Extract the (X, Y) coordinate from the center of the cell holding the provided text.  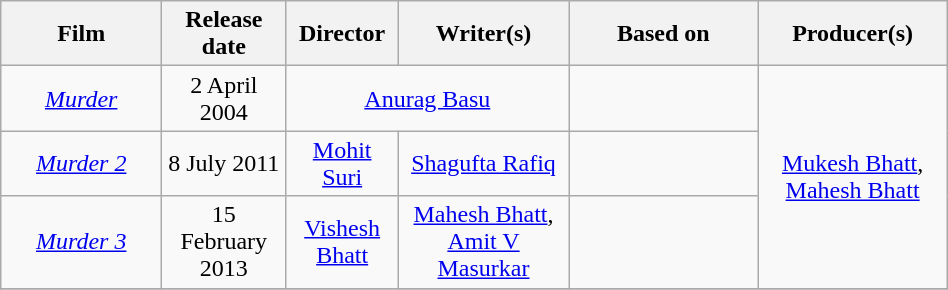
2 April 2004 (224, 98)
Based on (664, 34)
Mohit Suri (342, 164)
Film (82, 34)
15 February 2013 (224, 242)
8 July 2011 (224, 164)
Murder 3 (82, 242)
Murder (82, 98)
Director (342, 34)
Mukesh Bhatt, Mahesh Bhatt (852, 177)
Release date (224, 34)
Murder 2 (82, 164)
Anurag Basu (428, 98)
Vishesh Bhatt (342, 242)
Producer(s) (852, 34)
Shagufta Rafiq (483, 164)
Writer(s) (483, 34)
Mahesh Bhatt, Amit V Masurkar (483, 242)
